From the cell containing the given text, extract its center point as [X, Y] coordinate. 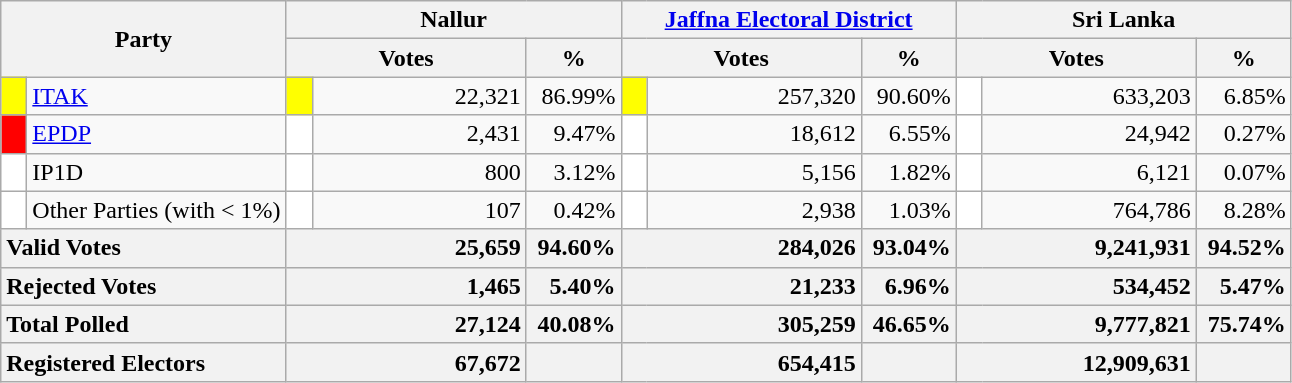
8.28% [1244, 210]
0.07% [1244, 172]
6.96% [908, 286]
94.52% [1244, 248]
2,431 [419, 134]
22,321 [419, 96]
40.08% [574, 324]
25,659 [406, 248]
86.99% [574, 96]
IP1D [156, 172]
Valid Votes [144, 248]
654,415 [741, 362]
21,233 [741, 286]
6,121 [1089, 172]
Registered Electors [144, 362]
94.60% [574, 248]
5,156 [754, 172]
107 [419, 210]
ITAK [156, 96]
24,942 [1089, 134]
534,452 [1076, 286]
284,026 [741, 248]
9,241,931 [1076, 248]
6.85% [1244, 96]
Party [144, 39]
Sri Lanka [1124, 20]
2,938 [754, 210]
Other Parties (with < 1%) [156, 210]
257,320 [754, 96]
93.04% [908, 248]
9,777,821 [1076, 324]
9.47% [574, 134]
EPDP [156, 134]
800 [419, 172]
67,672 [406, 362]
46.65% [908, 324]
5.40% [574, 286]
Total Polled [144, 324]
12,909,631 [1076, 362]
6.55% [908, 134]
1,465 [406, 286]
18,612 [754, 134]
0.42% [574, 210]
Jaffna Electoral District [788, 20]
1.03% [908, 210]
5.47% [1244, 286]
90.60% [908, 96]
3.12% [574, 172]
Rejected Votes [144, 286]
27,124 [406, 324]
75.74% [1244, 324]
764,786 [1089, 210]
1.82% [908, 172]
0.27% [1244, 134]
305,259 [741, 324]
Nallur [454, 20]
633,203 [1089, 96]
